For the text-containing cell, return its midpoint in [X, Y] coordinate format. 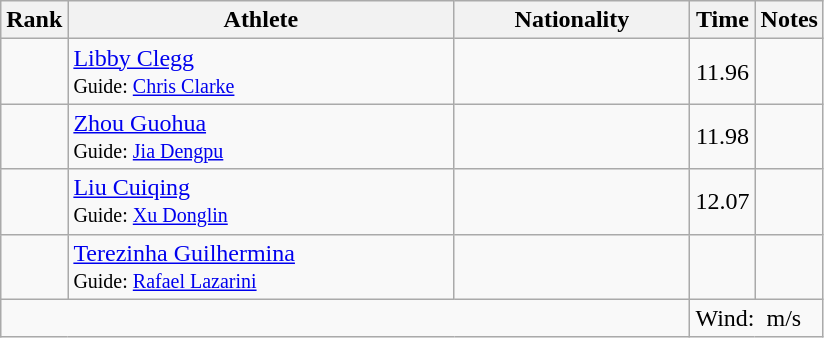
Time [722, 20]
11.96 [722, 72]
12.07 [722, 202]
Libby Clegg Guide: Chris Clarke [261, 72]
Wind: m/s [756, 318]
Nationality [572, 20]
Terezinha GuilherminaGuide: Rafael Lazarini [261, 266]
11.98 [722, 136]
Athlete [261, 20]
Liu CuiqingGuide: Xu Donglin [261, 202]
Zhou GuohuaGuide: Jia Dengpu [261, 136]
Notes [789, 20]
Rank [34, 20]
